Search for the cell housing the specified text and yield its [X, Y] center coordinate. 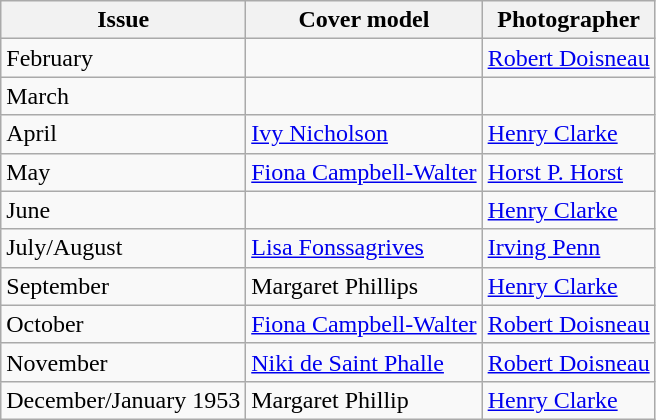
Margaret Phillips [364, 286]
September [124, 286]
Issue [124, 20]
Irving Penn [568, 248]
Niki de Saint Phalle [364, 362]
Ivy Nicholson [364, 134]
April [124, 134]
Photographer [568, 20]
Cover model [364, 20]
March [124, 96]
Margaret Phillip [364, 400]
December/January 1953 [124, 400]
Horst P. Horst [568, 172]
May [124, 172]
February [124, 58]
Lisa Fonssagrives [364, 248]
June [124, 210]
October [124, 324]
November [124, 362]
July/August [124, 248]
